Find where the given text appears and provide that cell's center as [x, y] coordinate. 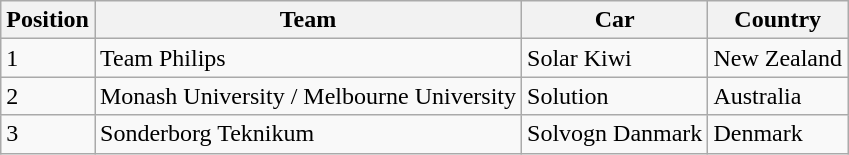
1 [48, 58]
2 [48, 96]
Australia [778, 96]
Solvogn Danmark [615, 134]
Monash University / Melbourne University [308, 96]
Team Philips [308, 58]
Sonderborg Teknikum [308, 134]
Team [308, 20]
Car [615, 20]
3 [48, 134]
Solution [615, 96]
Solar Kiwi [615, 58]
New Zealand [778, 58]
Denmark [778, 134]
Position [48, 20]
Country [778, 20]
